Pinpoint the cell where the given text exists, returning its (x, y) midpoint coordinate. 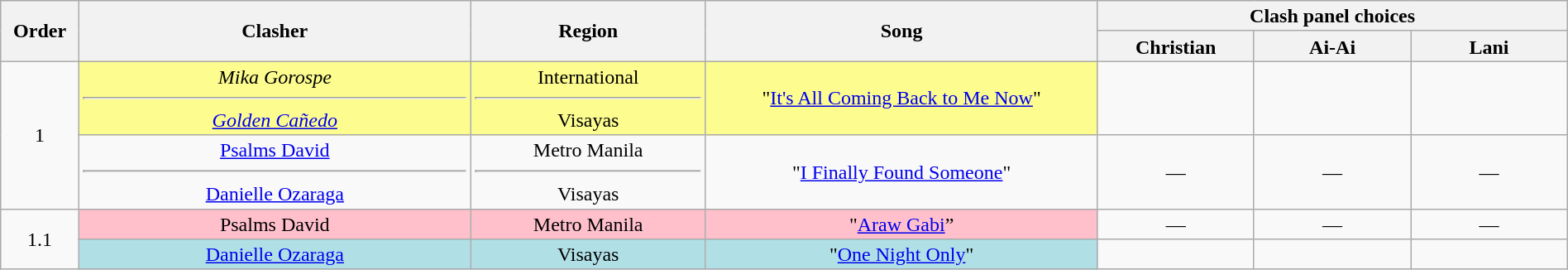
Visayas (588, 255)
Clasher (275, 31)
Region (588, 31)
Clash panel choices (1332, 17)
"I Finally Found Someone" (901, 172)
Metro ManilaVisayas (588, 172)
1 (40, 135)
Christian (1176, 46)
Psalms DavidDanielle Ozaraga (275, 172)
Order (40, 31)
Metro Manila (588, 224)
"Araw Gabi” (901, 224)
Mika GorospeGolden Cañedo (275, 98)
Danielle Ozaraga (275, 255)
"It's All Coming Back to Me Now" (901, 98)
Song (901, 31)
Lani (1489, 46)
InternationalVisayas (588, 98)
Psalms David (275, 224)
Ai-Ai (1331, 46)
"One Night Only" (901, 255)
1.1 (40, 239)
